Return [X, Y] of the center of cell containing provided text 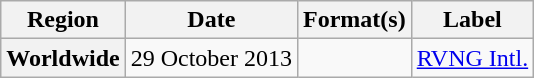
Format(s) [355, 20]
Date [211, 20]
Worldwide [63, 58]
Label [472, 20]
29 October 2013 [211, 58]
RVNG Intl. [472, 58]
Region [63, 20]
